Scan for the cell matching the given text and deliver its (x, y) coordinate at center. 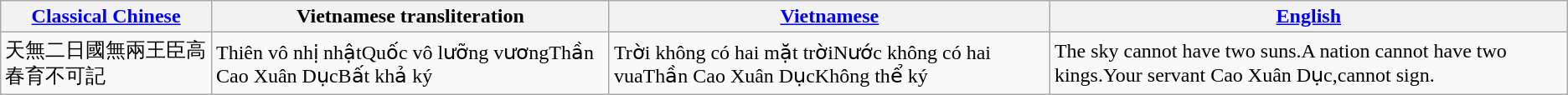
Thiên vô nhị nhậtQuốc vô lưỡng vươngThần Cao Xuân DụcBất khả ký (410, 63)
Classical Chinese (106, 17)
Trời không có hai mặt trờiNước không có hai vuaThần Cao Xuân DụcKhông thể ký (829, 63)
Vietnamese transliteration (410, 17)
天無二日國無兩王臣高春育不可記 (106, 63)
Vietnamese (829, 17)
The sky cannot have two suns.A nation cannot have two kings.Your servant Cao Xuân Dục,cannot sign. (1308, 63)
English (1308, 17)
